Find where the given text appears and provide that cell's center as (X, Y) coordinate. 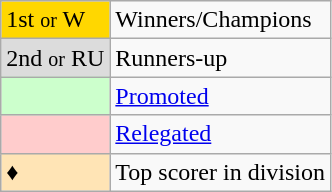
♦ (56, 172)
Runners-up (220, 58)
Winners/Champions (220, 20)
Top scorer in division (220, 172)
1st or W (56, 20)
2nd or RU (56, 58)
Promoted (220, 96)
Relegated (220, 134)
